Find where the given text appears and provide that cell's center as (X, Y) coordinate. 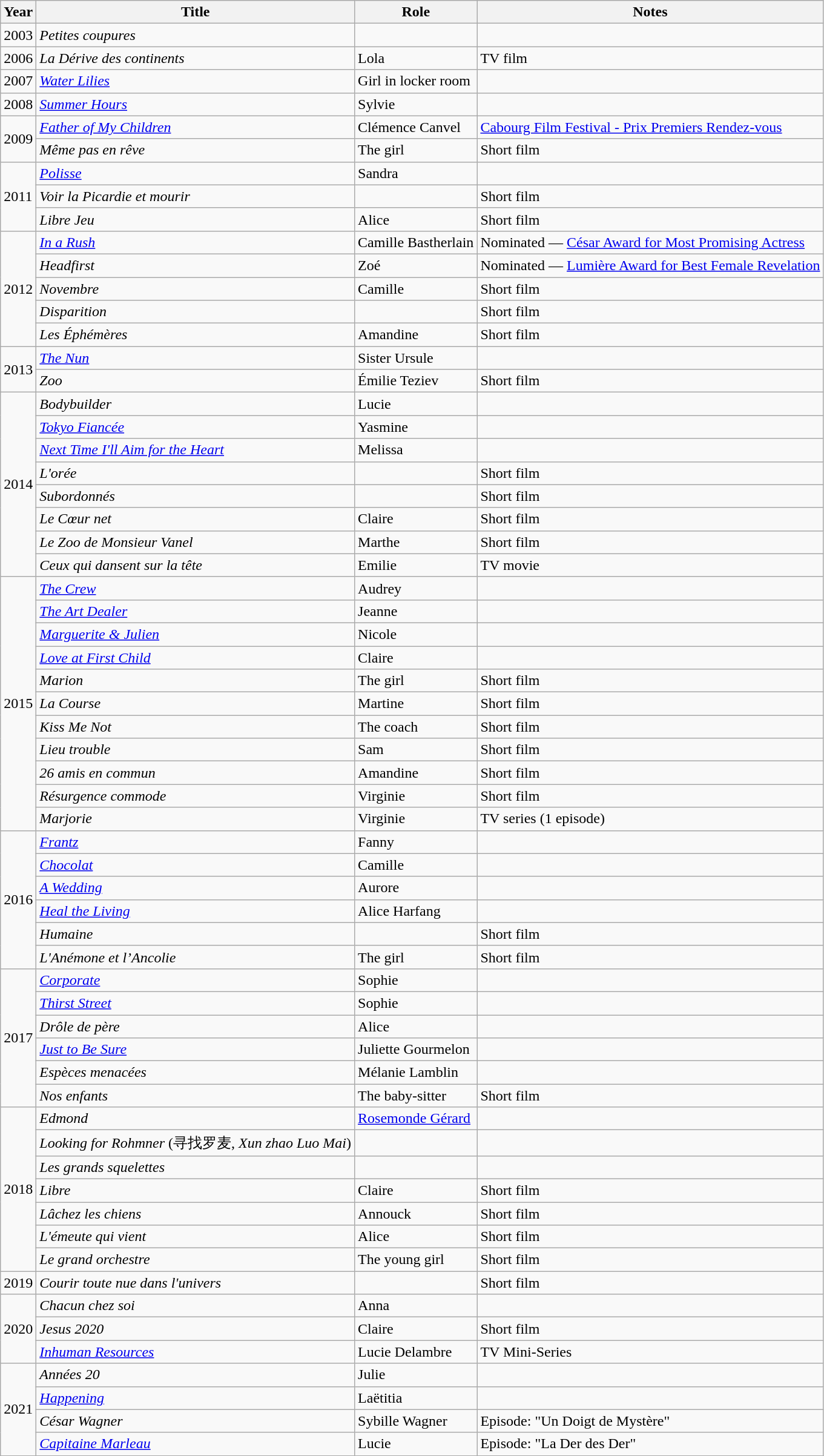
2014 (18, 485)
2003 (18, 35)
2020 (18, 1329)
Episode: "Un Doigt de Mystère" (650, 1421)
Ceux qui dansent sur la tête (196, 565)
Annouck (416, 1213)
Marthe (416, 542)
TV Mini-Series (650, 1352)
Episode: "La Der des Der" (650, 1444)
Edmond (196, 1119)
Chocolat (196, 865)
Sylvie (416, 104)
La Dérive des continents (196, 58)
Sandra (416, 173)
The coach (416, 727)
Marguerite & Julien (196, 634)
The young girl (416, 1260)
Fanny (416, 842)
Julie (416, 1375)
Marion (196, 681)
Summer Hours (196, 104)
Sam (416, 750)
Le Zoo de Monsieur Vanel (196, 542)
Drôle de père (196, 1027)
A Wedding (196, 888)
Nominated — César Award for Most Promising Actress (650, 242)
Années 20 (196, 1375)
Zoé (416, 265)
2017 (18, 1037)
Corporate (196, 980)
Lola (416, 58)
Lucie Delambre (416, 1352)
The baby-sitter (416, 1096)
La Course (196, 704)
2006 (18, 58)
Capitaine Marleau (196, 1444)
Émilie Teziev (416, 381)
Tokyo Fiancée (196, 427)
Bodybuilder (196, 404)
26 amis en commun (196, 773)
2018 (18, 1190)
Nicole (416, 634)
Espèces menacées (196, 1073)
Sister Ursule (416, 358)
2015 (18, 704)
2007 (18, 81)
Courir toute nue dans l'univers (196, 1283)
Kiss Me Not (196, 727)
Thirst Street (196, 1003)
The Art Dealer (196, 611)
Laëtitia (416, 1398)
Year (18, 12)
Aurore (416, 888)
Humaine (196, 934)
Girl in locker room (416, 81)
Subordonnés (196, 496)
Voir la Picardie et mourir (196, 196)
Next Time I'll Aim for the Heart (196, 450)
Sybille Wagner (416, 1421)
Lieu trouble (196, 750)
Polisse (196, 173)
Just to Be Sure (196, 1050)
2016 (18, 899)
Le grand orchestre (196, 1260)
Inhuman Resources (196, 1352)
Le Cœur net (196, 519)
Role (416, 12)
L'émeute qui vient (196, 1237)
Nos enfants (196, 1096)
César Wagner (196, 1421)
Anna (416, 1306)
Yasmine (416, 427)
Notes (650, 12)
2013 (18, 369)
Nominated — Lumière Award for Best Female Revelation (650, 265)
TV movie (650, 565)
L'Anémone et l’Ancolie (196, 957)
Martine (416, 704)
Lâchez les chiens (196, 1213)
2012 (18, 288)
Cabourg Film Festival - Prix Premiers Rendez-vous (650, 127)
Mélanie Lamblin (416, 1073)
2009 (18, 139)
Emilie (416, 565)
Father of My Children (196, 127)
Chacun chez soi (196, 1306)
Melissa (416, 450)
Juliette Gourmelon (416, 1050)
Heal the Living (196, 911)
Happening (196, 1398)
Camille Bastherlain (416, 242)
L'orée (196, 473)
Love at First Child (196, 657)
Les Éphémères (196, 335)
Rosemonde Gérard (416, 1119)
Alice Harfang (416, 911)
Title (196, 12)
Petites coupures (196, 35)
Jesus 2020 (196, 1329)
Clémence Canvel (416, 127)
Novembre (196, 289)
Disparition (196, 312)
2021 (18, 1409)
Libre Jeu (196, 219)
Headfirst (196, 265)
Même pas en rêve (196, 150)
Jeanne (416, 611)
Résurgence commode (196, 796)
Looking for Rohmner (寻找罗麦, Xun zhao Luo Mai) (196, 1143)
Libre (196, 1190)
2019 (18, 1283)
TV film (650, 58)
In a Rush (196, 242)
2008 (18, 104)
TV series (1 episode) (650, 819)
The Crew (196, 588)
Marjorie (196, 819)
Les grands squelettes (196, 1167)
The Nun (196, 358)
2011 (18, 196)
Audrey (416, 588)
Frantz (196, 842)
Water Lilies (196, 81)
Zoo (196, 381)
